Return (x, y) of the center of cell containing provided text 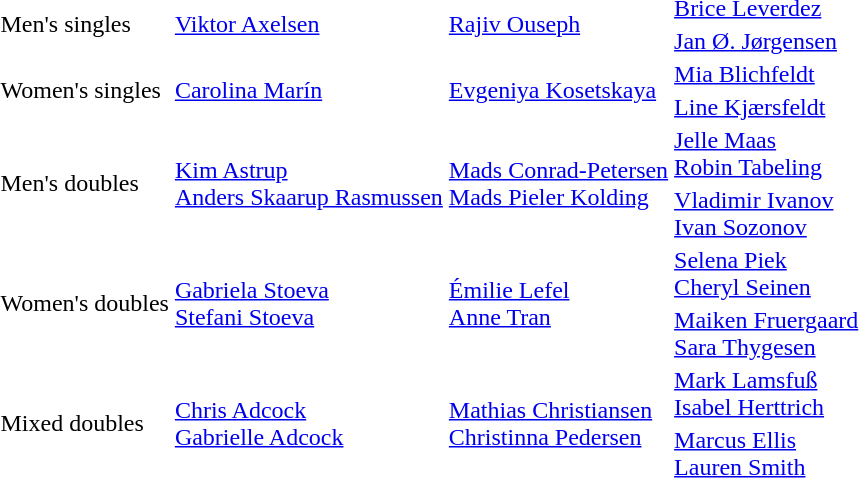
Carolina Marín (308, 90)
Gabriela Stoeva Stefani Stoeva (308, 304)
Kim Astrup Anders Skaarup Rasmussen (308, 184)
Émilie Lefel Anne Tran (558, 304)
Mads Conrad-Petersen Mads Pieler Kolding (558, 184)
Evgeniya Kosetskaya (558, 90)
